Detect which cell encompasses the target text, then output its (x, y) center coordinate. 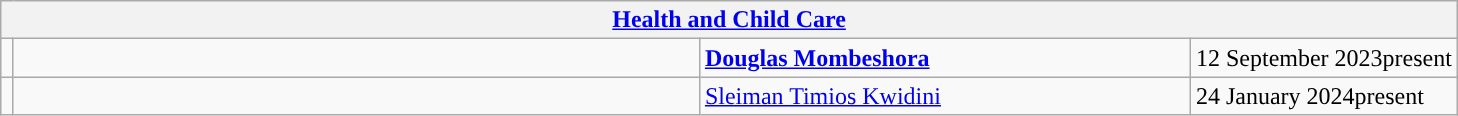
24 January 2024present (1324, 96)
12 September 2023present (1324, 58)
Health and Child Care (730, 20)
Douglas Mombeshora (944, 58)
Sleiman Timios Kwidini (944, 96)
